Scan for the cell matching the given text and deliver its (x, y) coordinate at center. 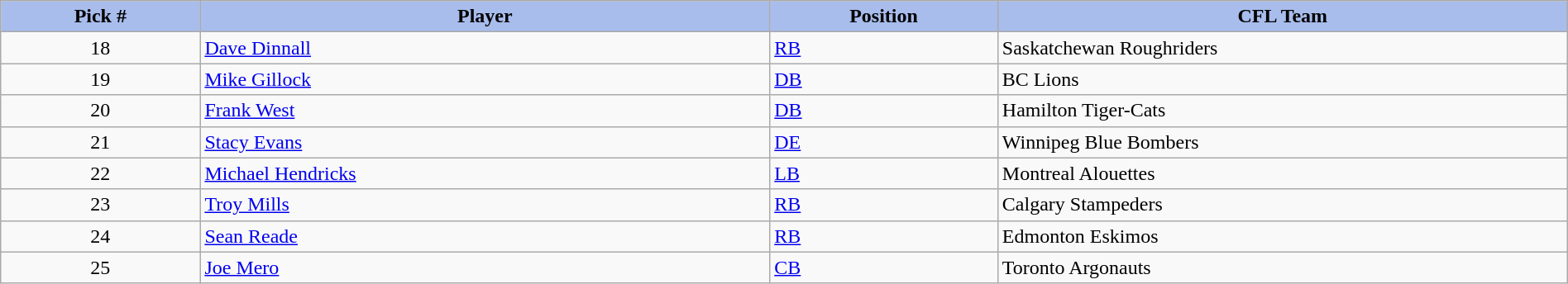
Dave Dinnall (485, 48)
Sean Reade (485, 236)
Edmonton Eskimos (1282, 236)
BC Lions (1282, 79)
CB (884, 267)
20 (101, 111)
Position (884, 17)
18 (101, 48)
Troy Mills (485, 205)
Toronto Argonauts (1282, 267)
Montreal Alouettes (1282, 173)
Hamilton Tiger-Cats (1282, 111)
19 (101, 79)
CFL Team (1282, 17)
Stacy Evans (485, 142)
Mike Gillock (485, 79)
LB (884, 173)
DE (884, 142)
24 (101, 236)
Winnipeg Blue Bombers (1282, 142)
25 (101, 267)
22 (101, 173)
Joe Mero (485, 267)
Frank West (485, 111)
21 (101, 142)
Calgary Stampeders (1282, 205)
Pick # (101, 17)
Michael Hendricks (485, 173)
Player (485, 17)
Saskatchewan Roughriders (1282, 48)
23 (101, 205)
